Return (x, y) of the center of cell containing provided text 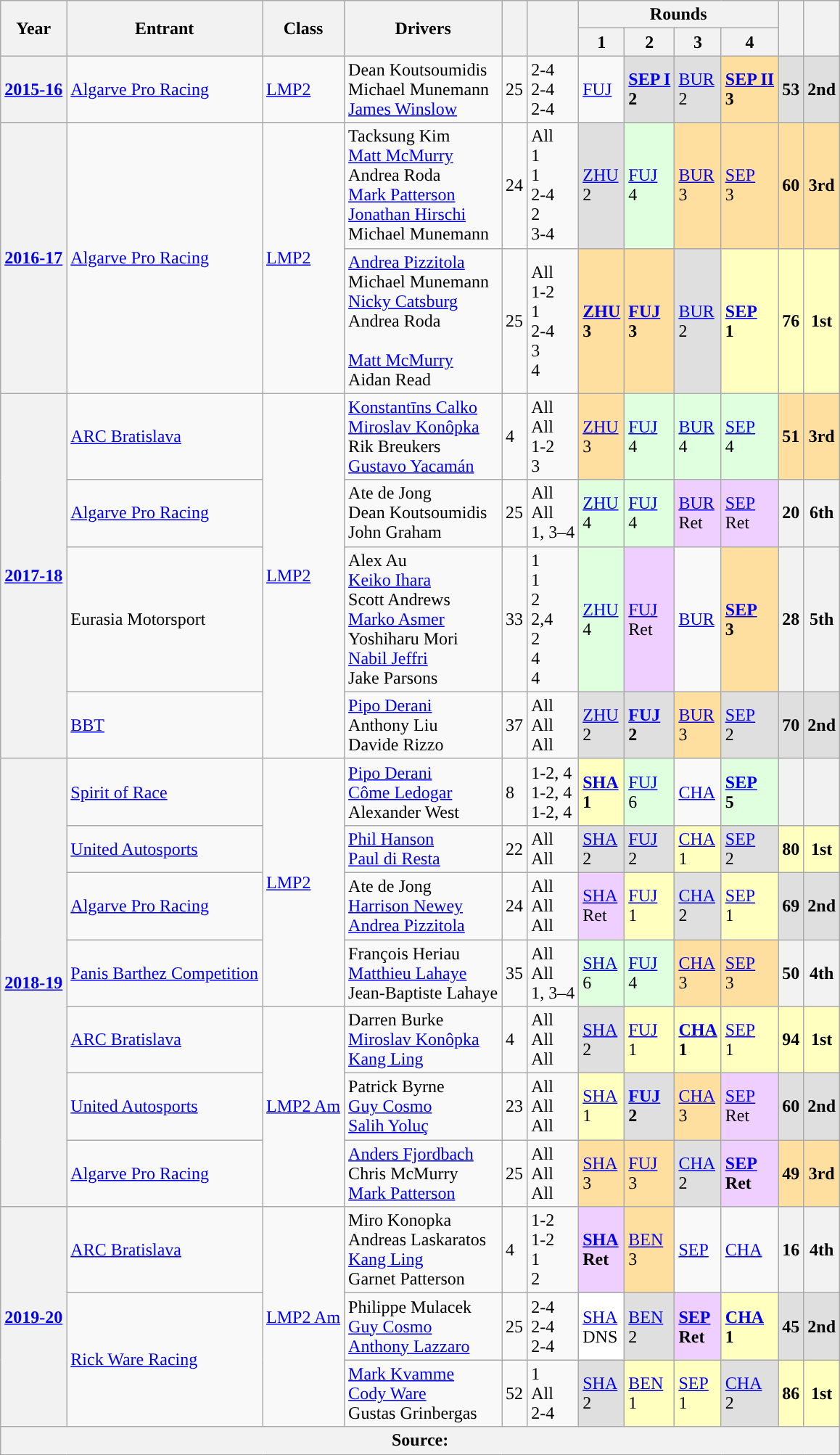
Miro Konopka Andreas Laskaratos Kang Ling Garnet Patterson (424, 1250)
Darren Burke Miroslav Konôpka Kang Ling (424, 1040)
Pipo Derani Anthony Liu Davide Rizzo (424, 725)
37 (515, 725)
94 (791, 1040)
Alex Au Keiko Ihara Scott Andrews Marko Asmer Yoshiharu Mori Nabil Jeffri Jake Parsons (424, 619)
6th (822, 513)
SEP4 (749, 437)
Mark Kvamme Cody Ware Gustas Grinbergas (424, 1393)
2 (650, 42)
2018-19 (33, 983)
49 (791, 1173)
Patrick Byrne Guy Cosmo Salih Yoluç (424, 1107)
1-2, 41-2, 41-2, 4 (553, 792)
2016-17 (33, 258)
SHA6 (602, 972)
All112-423-4 (553, 186)
SHADNS (602, 1327)
Tacksung Kim Matt McMurry Andrea Roda Mark Patterson Jonathan Hirschi Michael Munemann (424, 186)
45 (791, 1327)
Andrea Pizzitola Michael Munemann Nicky Catsburg Andrea Roda Matt McMurry Aidan Read (424, 321)
Drivers (424, 28)
51 (791, 437)
2017-18 (33, 576)
53 (791, 89)
70 (791, 725)
52 (515, 1393)
69 (791, 906)
Philippe Mulacek Guy Cosmo Anthony Lazzaro (424, 1327)
BBT (165, 725)
BEN2 (650, 1327)
20 (791, 513)
All1-212-434 (553, 321)
1122,4244 (553, 619)
80 (791, 849)
28 (791, 619)
23 (515, 1107)
FUJ (602, 89)
AllAll1-23 (553, 437)
FUJ6 (650, 792)
8 (515, 792)
Spirit of Race (165, 792)
Panis Barthez Competition (165, 972)
Eurasia Motorsport (165, 619)
Entrant (165, 28)
BUR (698, 619)
1-21-212 (553, 1250)
1 (602, 42)
16 (791, 1250)
Source: (421, 1440)
SEP5 (749, 792)
Year (33, 28)
3 (698, 42)
SEP II3 (749, 89)
Pipo Derani Côme Ledogar Alexander West (424, 792)
BEN1 (650, 1393)
Ate de Jong Dean Koutsoumidis John Graham (424, 513)
33 (515, 619)
2019-20 (33, 1316)
SHA3 (602, 1173)
50 (791, 972)
5th (822, 619)
86 (791, 1393)
FUJRet (650, 619)
22 (515, 849)
35 (515, 972)
BUR4 (698, 437)
BEN3 (650, 1250)
SEP I2 (650, 89)
BURRet (698, 513)
Rounds (679, 15)
Ate de Jong Harrison Newey Andrea Pizzitola (424, 906)
Rick Ware Racing (165, 1360)
SEP (698, 1250)
Phil Hanson Paul di Resta (424, 849)
Class (303, 28)
Anders Fjordbach Chris McMurry Mark Patterson (424, 1173)
1All2-4 (553, 1393)
76 (791, 321)
2015-16 (33, 89)
AllAll (553, 849)
Dean Koutsoumidis Michael Munemann James Winslow (424, 89)
François Heriau Matthieu Lahaye Jean-Baptiste Lahaye (424, 972)
Konstantīns Calko Miroslav Konôpka Rik Breukers Gustavo Yacamán (424, 437)
